Output the (x, y) coordinate of the center of the cell containing the given text.  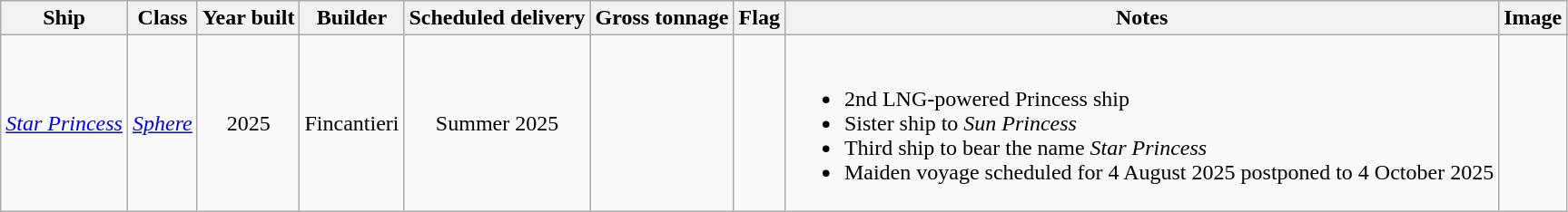
Star Princess (64, 123)
Builder (352, 18)
Scheduled delivery (498, 18)
Ship (64, 18)
Flag (759, 18)
Notes (1141, 18)
Image (1533, 18)
Fincantieri (352, 123)
2025 (249, 123)
Year built (249, 18)
Summer 2025 (498, 123)
Gross tonnage (662, 18)
Class (162, 18)
Sphere (162, 123)
